Extract the (X, Y) coordinate from the center of the cell holding the provided text.  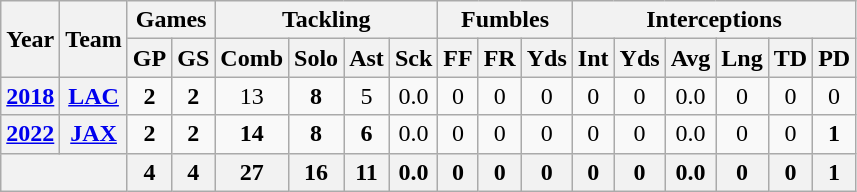
14 (252, 134)
GS (194, 58)
13 (252, 96)
Solo (316, 58)
Sck (413, 58)
27 (252, 172)
Games (170, 20)
LAC (94, 96)
2022 (30, 134)
11 (367, 172)
2018 (30, 96)
5 (367, 96)
FR (500, 58)
JAX (94, 134)
Lng (742, 58)
Fumbles (506, 20)
16 (316, 172)
FF (458, 58)
GP (149, 58)
PD (834, 58)
Interceptions (714, 20)
Team (94, 39)
Comb (252, 58)
TD (790, 58)
Ast (367, 58)
6 (367, 134)
Int (593, 58)
Avg (690, 58)
Year (30, 39)
Tackling (326, 20)
